Determine the (x, y) coordinate at the center of the cell enclosing the given text.  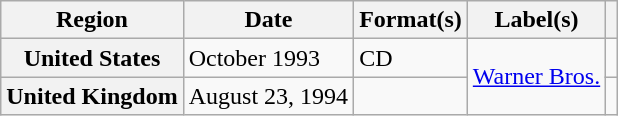
Region (92, 20)
August 23, 1994 (268, 96)
Label(s) (536, 20)
Format(s) (411, 20)
CD (411, 58)
United Kingdom (92, 96)
Date (268, 20)
October 1993 (268, 58)
United States (92, 58)
Warner Bros. (536, 77)
